Capture the cell that displays the provided text and extract its [X, Y] central coordinate. 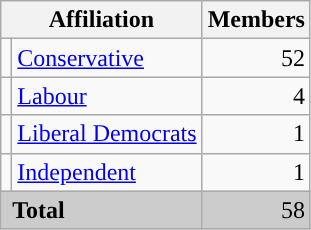
Total [102, 210]
52 [256, 58]
Affiliation [102, 20]
Liberal Democrats [107, 134]
Conservative [107, 58]
Independent [107, 172]
58 [256, 210]
Labour [107, 96]
Members [256, 20]
4 [256, 96]
